Pinpoint the cell where the given text exists, returning its (X, Y) midpoint coordinate. 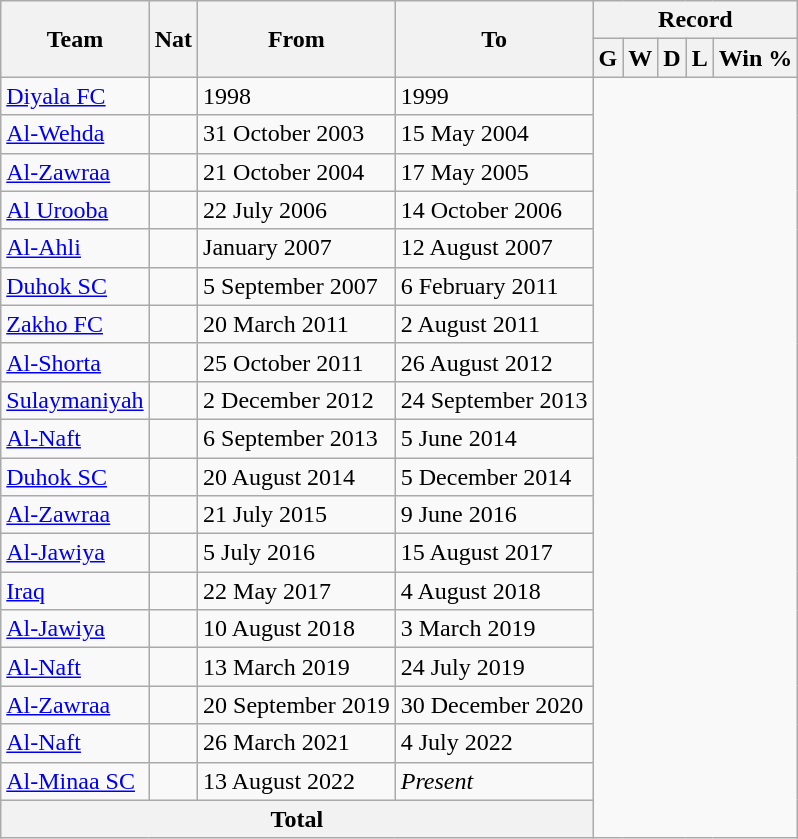
22 July 2006 (297, 210)
Nat (173, 39)
Al-Ahli (75, 248)
24 July 2019 (494, 667)
12 August 2007 (494, 248)
30 December 2020 (494, 705)
5 July 2016 (297, 553)
21 October 2004 (297, 172)
13 August 2022 (297, 781)
15 May 2004 (494, 134)
14 October 2006 (494, 210)
Team (75, 39)
17 May 2005 (494, 172)
3 March 2019 (494, 629)
W (640, 58)
2 December 2012 (297, 400)
G (608, 58)
6 February 2011 (494, 286)
5 June 2014 (494, 438)
4 August 2018 (494, 591)
15 August 2017 (494, 553)
Record (696, 20)
Win % (756, 58)
25 October 2011 (297, 362)
Al-Minaa SC (75, 781)
20 March 2011 (297, 324)
2 August 2011 (494, 324)
L (700, 58)
Al-Shorta (75, 362)
Al-Wehda (75, 134)
Zakho FC (75, 324)
20 September 2019 (297, 705)
Al Urooba (75, 210)
Sulaymaniyah (75, 400)
26 March 2021 (297, 743)
21 July 2015 (297, 515)
January 2007 (297, 248)
1998 (297, 96)
9 June 2016 (494, 515)
Diyala FC (75, 96)
13 March 2019 (297, 667)
Present (494, 781)
10 August 2018 (297, 629)
6 September 2013 (297, 438)
1999 (494, 96)
5 September 2007 (297, 286)
D (672, 58)
26 August 2012 (494, 362)
Iraq (75, 591)
To (494, 39)
24 September 2013 (494, 400)
22 May 2017 (297, 591)
From (297, 39)
20 August 2014 (297, 477)
31 October 2003 (297, 134)
5 December 2014 (494, 477)
Total (297, 819)
4 July 2022 (494, 743)
